Locate the cell with the specified text and output its (X, Y) center coordinate. 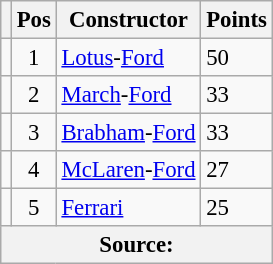
McLaren-Ford (128, 170)
1 (34, 58)
4 (34, 170)
Lotus-Ford (128, 58)
Ferrari (128, 208)
March-Ford (128, 95)
Brabham-Ford (128, 133)
Constructor (128, 20)
Points (236, 20)
2 (34, 95)
25 (236, 208)
Source: (136, 245)
50 (236, 58)
3 (34, 133)
Pos (34, 20)
5 (34, 208)
27 (236, 170)
